Determine the [X, Y] coordinate at the center of the cell enclosing the given text.  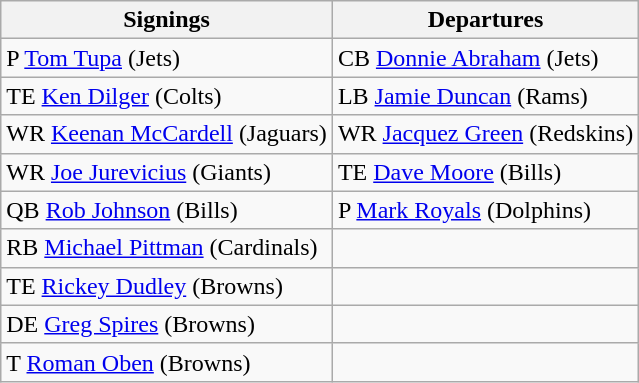
QB Rob Johnson (Bills) [167, 210]
CB Donnie Abraham (Jets) [485, 58]
WR Keenan McCardell (Jaguars) [167, 134]
Signings [167, 20]
P Tom Tupa (Jets) [167, 58]
P Mark Royals (Dolphins) [485, 210]
WR Joe Jurevicius (Giants) [167, 172]
DE Greg Spires (Browns) [167, 324]
RB Michael Pittman (Cardinals) [167, 248]
T Roman Oben (Browns) [167, 362]
LB Jamie Duncan (Rams) [485, 96]
TE Rickey Dudley (Browns) [167, 286]
Departures [485, 20]
TE Dave Moore (Bills) [485, 172]
WR Jacquez Green (Redskins) [485, 134]
TE Ken Dilger (Colts) [167, 96]
